Return the [X, Y] coordinate for the center point of the cell that contains the specified text.  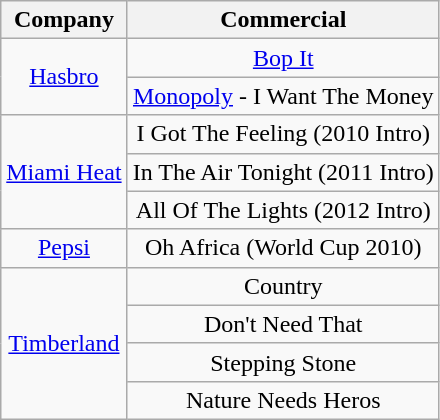
Miami Heat [64, 172]
In The Air Tonight (2011 Intro) [283, 172]
Country [283, 286]
Monopoly - I Want The Money [283, 96]
Company [64, 20]
Stepping Stone [283, 362]
Nature Needs Heros [283, 400]
Oh Africa (World Cup 2010) [283, 248]
Hasbro [64, 77]
Commercial [283, 20]
Pepsi [64, 248]
All Of The Lights (2012 Intro) [283, 210]
Bop It [283, 58]
Don't Need That [283, 324]
Timberland [64, 343]
I Got The Feeling (2010 Intro) [283, 134]
